Capture the cell that displays the provided text and extract its [x, y] central coordinate. 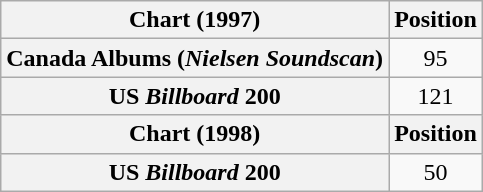
Chart (1998) [195, 134]
121 [436, 96]
50 [436, 172]
Chart (1997) [195, 20]
95 [436, 58]
Canada Albums (Nielsen Soundscan) [195, 58]
